For the text-containing cell, return its midpoint in (x, y) coordinate format. 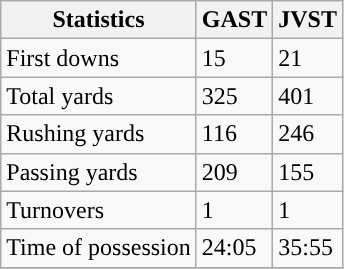
Turnovers (99, 210)
116 (234, 134)
Total yards (99, 96)
21 (308, 58)
325 (234, 96)
401 (308, 96)
First downs (99, 58)
JVST (308, 20)
15 (234, 58)
35:55 (308, 248)
Passing yards (99, 172)
155 (308, 172)
Time of possession (99, 248)
209 (234, 172)
24:05 (234, 248)
GAST (234, 20)
246 (308, 134)
Statistics (99, 20)
Rushing yards (99, 134)
